Provide the (X, Y) coordinate of the cell's center where the given text is located.  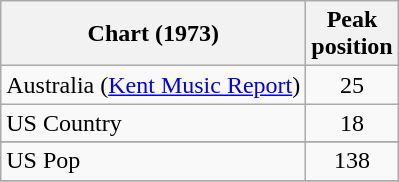
US Pop (154, 161)
138 (352, 161)
25 (352, 85)
Chart (1973) (154, 34)
18 (352, 123)
US Country (154, 123)
Australia (Kent Music Report) (154, 85)
Peakposition (352, 34)
